Identify which cell holds the provided text, then report its (x, y) central coordinate. 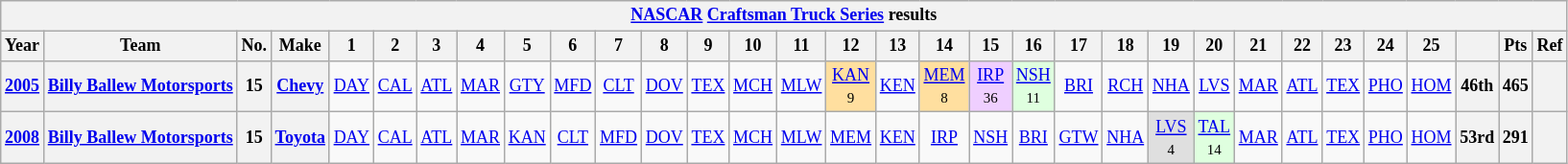
2008 (23, 138)
291 (1516, 138)
RCH (1126, 86)
9 (708, 46)
NSH11 (1033, 86)
MEM8 (944, 86)
4 (481, 46)
23 (1343, 46)
22 (1302, 46)
Team (140, 46)
KAN9 (851, 86)
16 (1033, 46)
MEM (851, 138)
GTY (527, 86)
20 (1214, 46)
14 (944, 46)
465 (1516, 86)
IRP (944, 138)
TAL14 (1214, 138)
5 (527, 46)
12 (851, 46)
Pts (1516, 46)
Make (299, 46)
1 (351, 46)
24 (1386, 46)
46th (1478, 86)
LVS (1214, 86)
No. (253, 46)
2 (395, 46)
7 (619, 46)
LVS4 (1172, 138)
2005 (23, 86)
13 (897, 46)
NASCAR Craftsman Truck Series results (784, 15)
8 (664, 46)
6 (573, 46)
GTW (1079, 138)
18 (1126, 46)
21 (1258, 46)
KAN (527, 138)
11 (800, 46)
Toyota (299, 138)
17 (1079, 46)
Chevy (299, 86)
IRP36 (990, 86)
NSH (990, 138)
Ref (1550, 46)
53rd (1478, 138)
10 (753, 46)
25 (1432, 46)
Year (23, 46)
19 (1172, 46)
3 (437, 46)
